Determine the [X, Y] coordinate at the center of the cell enclosing the given text.  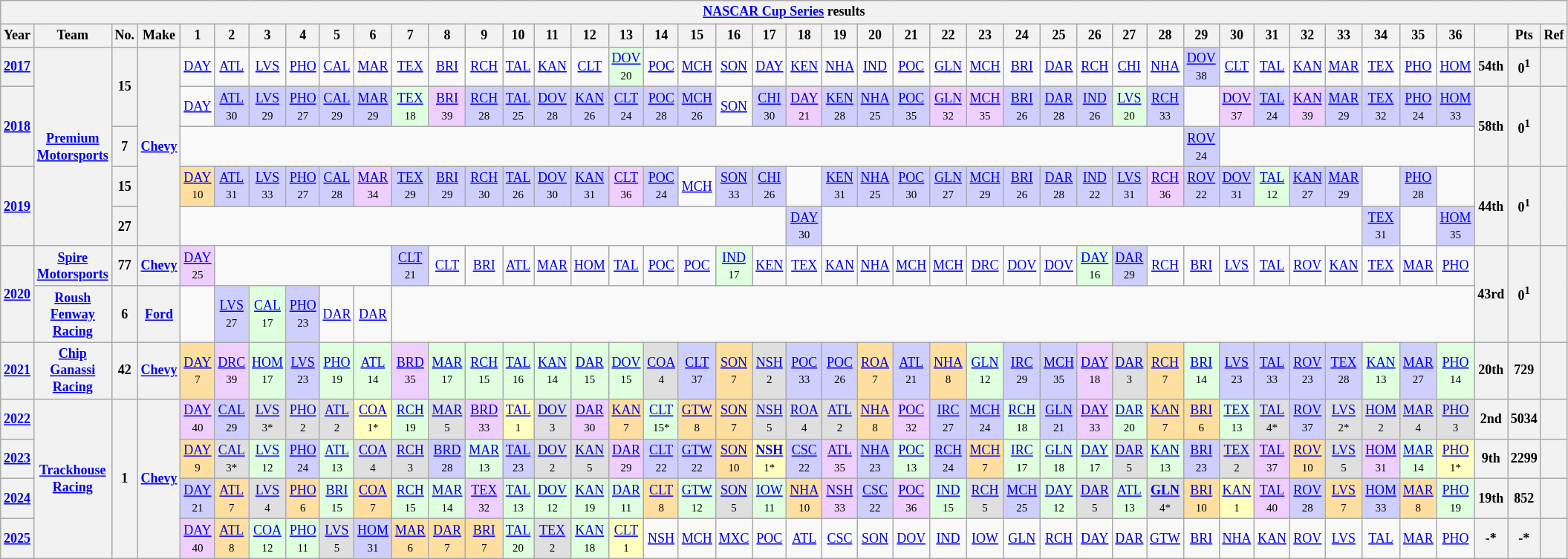
DAR11 [626, 499]
MAR6 [410, 538]
DRC39 [232, 370]
POC26 [840, 370]
24 [1022, 36]
DAR20 [1129, 419]
COA12 [267, 538]
KAN27 [1307, 186]
POC28 [661, 107]
LVS3* [267, 419]
CHI26 [770, 186]
Chip Ganassi Racing [73, 370]
ATL35 [840, 459]
22 [949, 36]
20th [1491, 370]
KEN28 [840, 107]
KAN1 [1237, 499]
TAL13 [518, 499]
DAR7 [447, 538]
TAL26 [518, 186]
KAN39 [1307, 107]
77 [125, 266]
DAY30 [804, 226]
33 [1344, 36]
ROA4 [804, 419]
32 [1307, 36]
8 [447, 36]
TAL12 [1272, 186]
TAL16 [518, 370]
NSH2 [770, 370]
PHO6 [303, 499]
LVS29 [267, 107]
TEX29 [410, 186]
Ref [1554, 36]
POC13 [911, 459]
CLT37 [697, 370]
4 [303, 36]
29 [1201, 36]
9th [1491, 459]
19 [840, 36]
DOV31 [1237, 186]
COA7 [373, 499]
21 [911, 36]
CLT8 [661, 499]
ATL8 [232, 538]
PHO23 [303, 314]
IND15 [949, 499]
Ford [159, 314]
MAR5 [447, 419]
14 [661, 36]
DAY7 [198, 370]
DRC [985, 266]
IRC27 [949, 419]
17 [770, 36]
DAY17 [1095, 459]
ATL14 [373, 370]
CLT1 [626, 538]
NHA10 [804, 499]
GLN4* [1165, 499]
CHI30 [770, 107]
MAR27 [1418, 370]
TAL4* [1272, 419]
DAY12 [1059, 499]
9 [484, 36]
NSH33 [840, 499]
MAR13 [484, 459]
Make [159, 36]
GLN21 [1059, 419]
KAN31 [590, 186]
BRI39 [447, 107]
2020 [18, 294]
LVS7 [1344, 499]
PHO2 [303, 419]
18 [804, 36]
ATL7 [232, 499]
TEX31 [1382, 226]
TAL20 [518, 538]
30 [1237, 36]
LVS2* [1344, 419]
DAY10 [198, 186]
MCH7 [985, 459]
DOV37 [1237, 107]
2017 [18, 67]
GTW8 [697, 419]
IOW11 [770, 499]
19th [1491, 499]
2024 [18, 499]
LVS27 [232, 314]
2299 [1524, 459]
No. [125, 36]
BRD28 [447, 459]
NHA23 [875, 459]
43rd [1491, 294]
ROV24 [1201, 146]
RCH3 [410, 459]
20 [875, 36]
PHO1* [1456, 459]
NASCAR Cup Series results [784, 12]
2nd [1491, 419]
DOV38 [1201, 67]
IRC17 [1022, 459]
Pts [1524, 36]
DOV28 [553, 107]
TAL23 [518, 459]
DAR3 [1129, 370]
RCH7 [1165, 370]
POC33 [804, 370]
POC30 [911, 186]
2 [232, 36]
58th [1491, 126]
HOM17 [267, 370]
Year [18, 36]
ROV22 [1201, 186]
TAL24 [1272, 107]
CAL17 [267, 314]
31 [1272, 36]
RCH30 [484, 186]
26 [1095, 36]
35 [1418, 36]
BRD35 [410, 370]
DAY33 [1095, 419]
28 [1165, 36]
NSH [661, 538]
DOV15 [626, 370]
ROV37 [1307, 419]
NSH1* [770, 459]
TAL40 [1272, 499]
LVS12 [267, 459]
RCH24 [949, 459]
MCH25 [1022, 499]
POC35 [911, 107]
BRI23 [1201, 459]
GTW22 [697, 459]
CHI [1129, 67]
PHO3 [1456, 419]
TEX18 [410, 107]
MAR8 [1418, 499]
2023 [18, 459]
ROV10 [1307, 459]
BRI15 [337, 499]
2021 [18, 370]
SON10 [734, 459]
RCH18 [1022, 419]
HOM2 [1382, 419]
TAL37 [1272, 459]
RCH19 [410, 419]
CAL3* [232, 459]
GLN12 [985, 370]
DAR30 [590, 419]
11 [553, 36]
ROV23 [1307, 370]
DOV30 [553, 186]
TAL25 [518, 107]
IND22 [1095, 186]
LVS31 [1129, 186]
BRI10 [1201, 499]
KAN14 [553, 370]
KEN31 [840, 186]
Roush Fenway Racing [73, 314]
DAR15 [590, 370]
ATL31 [232, 186]
MXC [734, 538]
CLT22 [661, 459]
KAN5 [590, 459]
ATL30 [232, 107]
42 [125, 370]
KAN26 [590, 107]
POC24 [661, 186]
BRD33 [484, 419]
MAR4 [1418, 419]
POC36 [911, 499]
852 [1524, 499]
COA1* [373, 419]
2019 [18, 206]
36 [1456, 36]
RCH5 [985, 499]
CLT15* [661, 419]
GTW [1165, 538]
DAY 9 [198, 459]
23 [985, 36]
LVS4 [267, 499]
SON33 [734, 186]
34 [1382, 36]
10 [518, 36]
POC32 [911, 419]
BRI29 [447, 186]
MCH29 [985, 186]
LVS33 [267, 186]
HOM35 [1456, 226]
DAY25 [198, 266]
TEX13 [1237, 419]
DOV2 [553, 459]
2018 [18, 126]
DOV3 [553, 419]
16 [734, 36]
13 [626, 36]
Team [73, 36]
Spire Motorsports [73, 266]
CAL28 [337, 186]
MCH24 [985, 419]
TAL1 [518, 419]
TAL33 [1272, 370]
IND26 [1095, 107]
DOV12 [553, 499]
5034 [1524, 419]
12 [590, 36]
729 [1524, 370]
IND17 [734, 266]
NSH5 [770, 419]
KAN19 [590, 499]
BRI7 [484, 538]
RCH36 [1165, 186]
GTW12 [697, 499]
CSC [840, 538]
ATL21 [911, 370]
BRI14 [1201, 370]
5 [337, 36]
DOV20 [626, 67]
RCH28 [484, 107]
PHO28 [1418, 186]
IRC29 [1022, 370]
DAY18 [1095, 370]
MAR34 [373, 186]
MCH26 [697, 107]
SON5 [734, 499]
DAY16 [1095, 266]
BRI6 [1201, 419]
ROA7 [875, 370]
GLN18 [1059, 459]
44th [1491, 206]
CLT24 [626, 107]
CLT36 [626, 186]
CAL [337, 67]
Premium Motorsports [73, 146]
GLN27 [949, 186]
TEX28 [1344, 370]
KAN18 [590, 538]
Trackhouse Racing [73, 478]
PHO11 [303, 538]
LVS20 [1129, 107]
CLT21 [410, 266]
25 [1059, 36]
3 [267, 36]
PHO14 [1456, 370]
GLN32 [949, 107]
2025 [18, 538]
2022 [18, 419]
RCH33 [1165, 107]
MAR17 [447, 370]
54th [1491, 67]
IOW [985, 538]
ROV28 [1307, 499]
